Scan for the cell matching the given text and deliver its (x, y) coordinate at center. 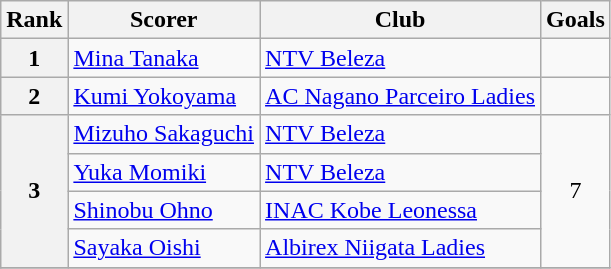
Albirex Niigata Ladies (400, 248)
Goals (576, 20)
Shinobu Ohno (164, 210)
Kumi Yokoyama (164, 96)
Rank (34, 20)
Scorer (164, 20)
Yuka Momiki (164, 172)
AC Nagano Parceiro Ladies (400, 96)
Sayaka Oishi (164, 248)
1 (34, 58)
Club (400, 20)
Mina Tanaka (164, 58)
3 (34, 191)
Mizuho Sakaguchi (164, 134)
INAC Kobe Leonessa (400, 210)
2 (34, 96)
7 (576, 191)
